Provide the (x, y) coordinate of the cell's center where the given text is located.  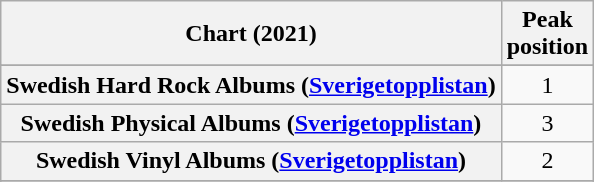
Swedish Vinyl Albums (Sverigetopplistan) (251, 161)
2 (547, 161)
1 (547, 85)
Swedish Physical Albums (Sverigetopplistan) (251, 123)
Peakposition (547, 34)
3 (547, 123)
Chart (2021) (251, 34)
Swedish Hard Rock Albums (Sverigetopplistan) (251, 85)
